Return the [X, Y] coordinate for the center point of the cell that contains the specified text.  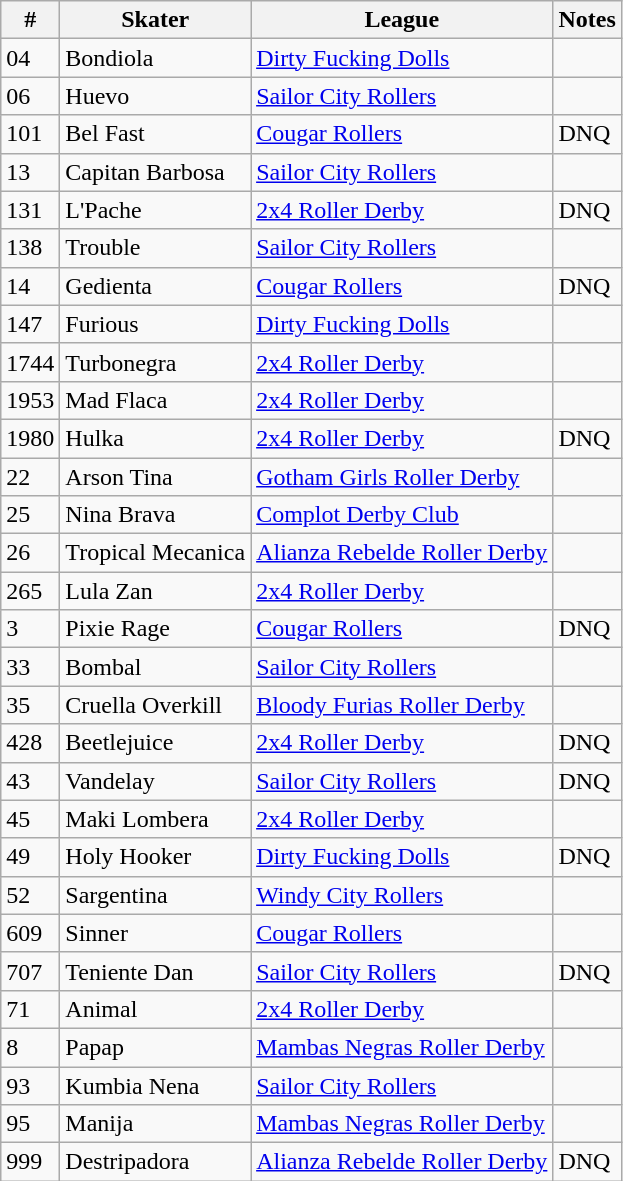
428 [30, 743]
Skater [156, 20]
Mad Flaca [156, 400]
22 [30, 477]
52 [30, 895]
93 [30, 1085]
Gotham Girls Roller Derby [402, 477]
Papap [156, 1047]
Kumbia Nena [156, 1085]
Destripadora [156, 1162]
Windy City Rollers [402, 895]
Notes [587, 20]
Teniente Dan [156, 971]
Trouble [156, 248]
Tropical Mecanica [156, 553]
131 [30, 210]
04 [30, 58]
Furious [156, 324]
1744 [30, 362]
Pixie Rage [156, 629]
Maki Lombera [156, 819]
71 [30, 1009]
Beetlejuice [156, 743]
609 [30, 933]
Hulka [156, 438]
1953 [30, 400]
1980 [30, 438]
L'Pache [156, 210]
265 [30, 591]
101 [30, 134]
Complot Derby Club [402, 515]
Bloody Furias Roller Derby [402, 705]
707 [30, 971]
Bel Fast [156, 134]
3 [30, 629]
Huevo [156, 96]
95 [30, 1124]
Gedienta [156, 286]
43 [30, 781]
35 [30, 705]
Manija [156, 1124]
Cruella Overkill [156, 705]
25 [30, 515]
Lula Zan [156, 591]
49 [30, 857]
8 [30, 1047]
Capitan Barbosa [156, 172]
13 [30, 172]
26 [30, 553]
Holy Hooker [156, 857]
999 [30, 1162]
League [402, 20]
Bombal [156, 667]
# [30, 20]
14 [30, 286]
147 [30, 324]
Turbonegra [156, 362]
Sinner [156, 933]
Sargentina [156, 895]
138 [30, 248]
45 [30, 819]
Vandelay [156, 781]
33 [30, 667]
06 [30, 96]
Animal [156, 1009]
Nina Brava [156, 515]
Bondiola [156, 58]
Arson Tina [156, 477]
